Detect which cell encompasses the target text, then output its (X, Y) center coordinate. 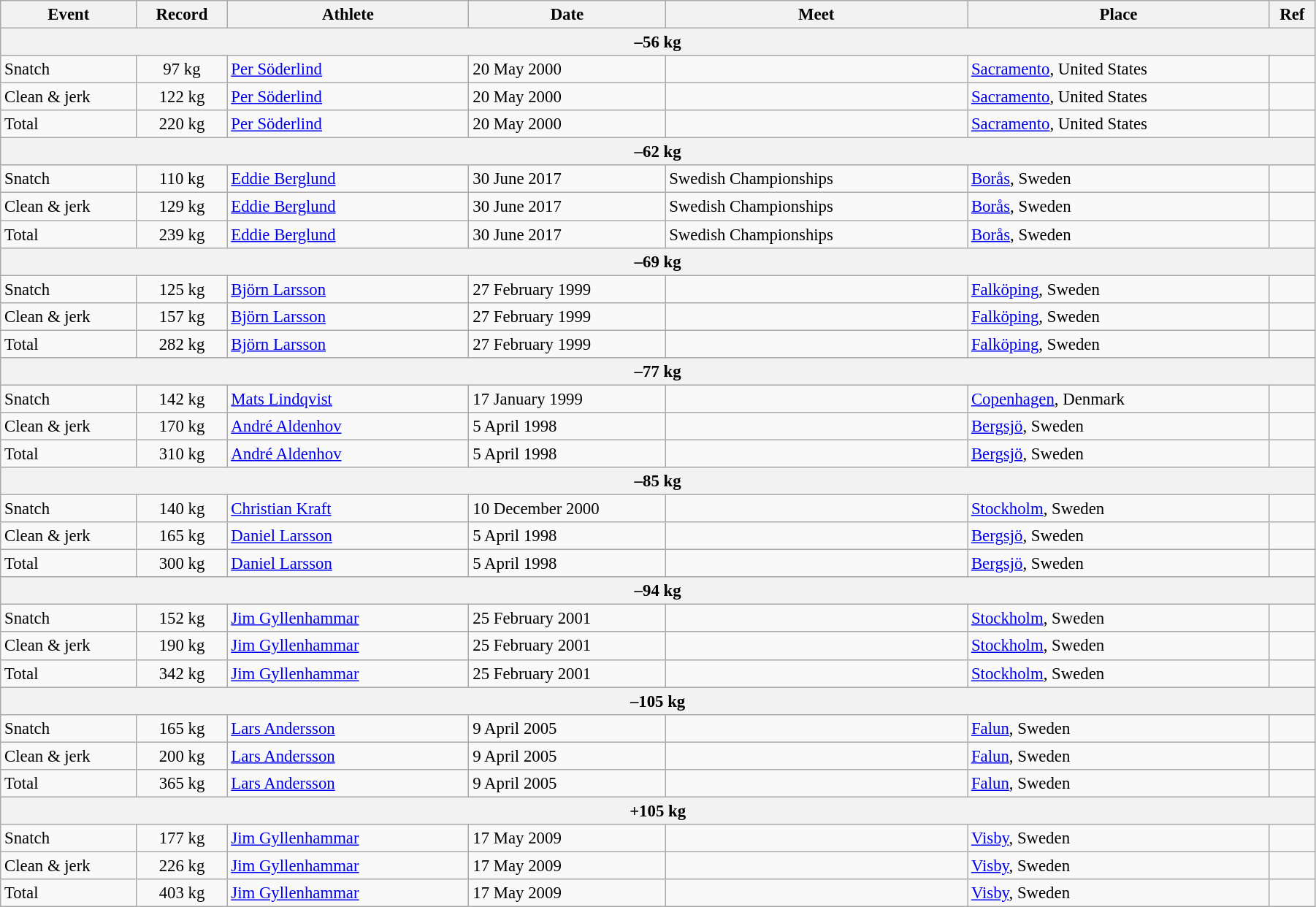
–56 kg (658, 42)
Record (182, 15)
Place (1119, 15)
300 kg (182, 564)
190 kg (182, 646)
110 kg (182, 179)
–69 kg (658, 261)
140 kg (182, 509)
310 kg (182, 453)
Ref (1292, 15)
220 kg (182, 124)
122 kg (182, 97)
Athlete (348, 15)
–94 kg (658, 591)
239 kg (182, 234)
17 January 1999 (567, 399)
200 kg (182, 756)
365 kg (182, 784)
170 kg (182, 426)
Date (567, 15)
–105 kg (658, 701)
Mats Lindqvist (348, 399)
–85 kg (658, 481)
177 kg (182, 838)
282 kg (182, 344)
125 kg (182, 289)
Christian Kraft (348, 509)
Event (69, 15)
Copenhagen, Denmark (1119, 399)
–77 kg (658, 372)
129 kg (182, 207)
10 December 2000 (567, 509)
152 kg (182, 619)
157 kg (182, 316)
–62 kg (658, 152)
403 kg (182, 893)
Meet (816, 15)
+105 kg (658, 811)
226 kg (182, 865)
342 kg (182, 673)
142 kg (182, 399)
97 kg (182, 69)
